Pinpoint the cell where the given text exists, returning its (X, Y) midpoint coordinate. 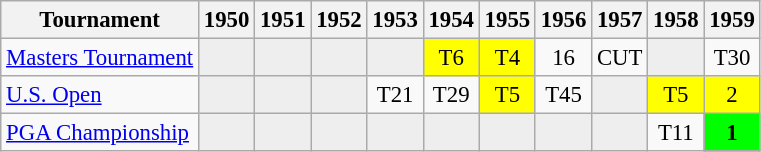
U.S. Open (100, 95)
1953 (395, 20)
16 (563, 58)
1950 (227, 20)
T6 (451, 58)
1955 (507, 20)
T11 (676, 133)
2 (732, 95)
1956 (563, 20)
T21 (395, 95)
Tournament (100, 20)
CUT (620, 58)
1958 (676, 20)
1959 (732, 20)
1952 (339, 20)
T30 (732, 58)
1 (732, 133)
T45 (563, 95)
Masters Tournament (100, 58)
PGA Championship (100, 133)
1954 (451, 20)
T29 (451, 95)
T4 (507, 58)
1951 (283, 20)
1957 (620, 20)
